For the text-containing cell, return its midpoint in (x, y) coordinate format. 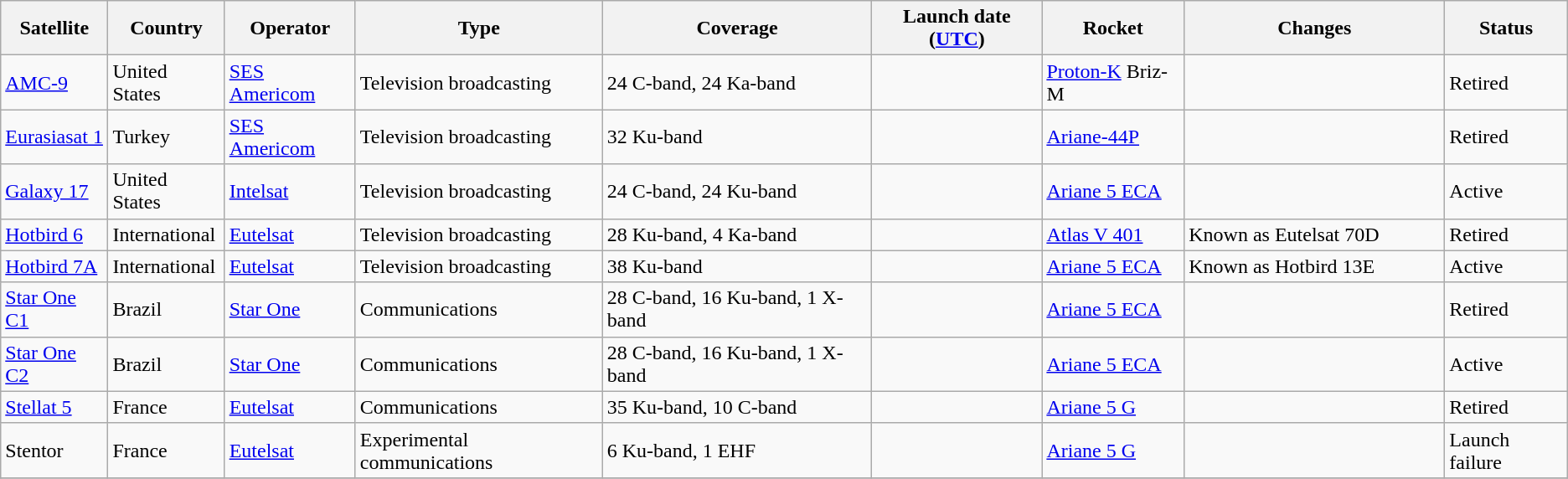
Turkey (166, 137)
Stentor (54, 451)
Operator (290, 28)
Experimental communications (479, 451)
Star One C2 (54, 363)
6 Ku-band, 1 EHF (737, 451)
Atlas V 401 (1113, 234)
Stellat 5 (54, 407)
Type (479, 28)
Rocket (1113, 28)
38 Ku-band (737, 266)
AMC-9 (54, 82)
Satellite (54, 28)
Status (1506, 28)
Launch failure (1506, 451)
Coverage (737, 28)
24 C-band, 24 Ka-band (737, 82)
Ariane-44P (1113, 137)
Proton-K Briz-M (1113, 82)
Star One C1 (54, 310)
28 Ku-band, 4 Ka-band (737, 234)
24 C-band, 24 Ku-band (737, 191)
Known as Hotbird 13E (1315, 266)
Country (166, 28)
Changes (1315, 28)
Known as Eutelsat 70D (1315, 234)
Eurasiasat 1 (54, 137)
Intelsat (290, 191)
Hotbird 7A (54, 266)
Hotbird 6 (54, 234)
35 Ku-band, 10 C-band (737, 407)
32 Ku-band (737, 137)
Launch date (UTC) (957, 28)
Galaxy 17 (54, 191)
